Pinpoint the cell where the given text exists, returning its [X, Y] midpoint coordinate. 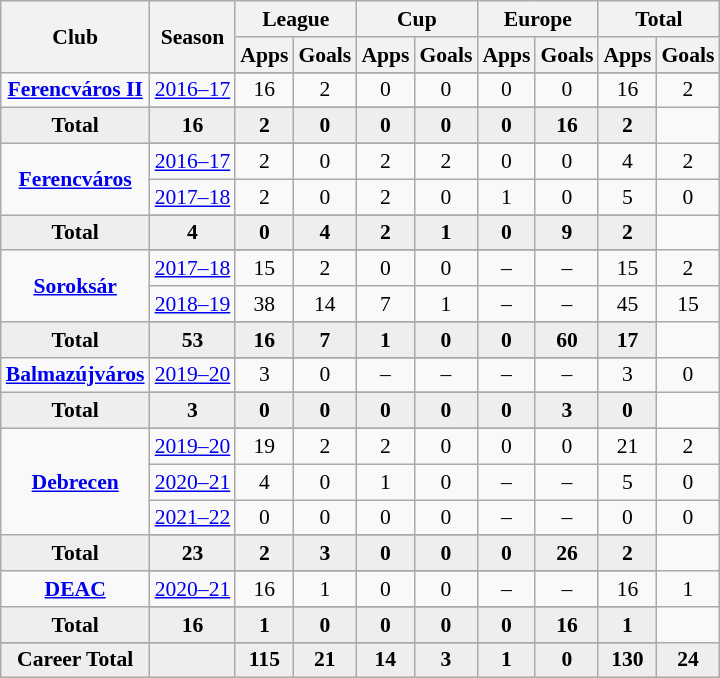
2018–19 [193, 304]
Ferencváros II [76, 90]
Career Total [76, 660]
Soroksár [76, 286]
60 [566, 340]
19 [264, 447]
130 [627, 660]
Club [76, 36]
9 [566, 233]
Balmazújváros [76, 375]
Cup [416, 19]
17 [627, 340]
Season [193, 36]
2021–22 [193, 518]
115 [264, 660]
26 [566, 554]
Ferencváros [76, 180]
DEAC [76, 589]
38 [264, 304]
23 [193, 554]
Debrecen [76, 482]
45 [627, 304]
53 [193, 340]
24 [688, 660]
League [296, 19]
Europe [538, 19]
